Output the [x, y] coordinate of the center of the cell containing the given text.  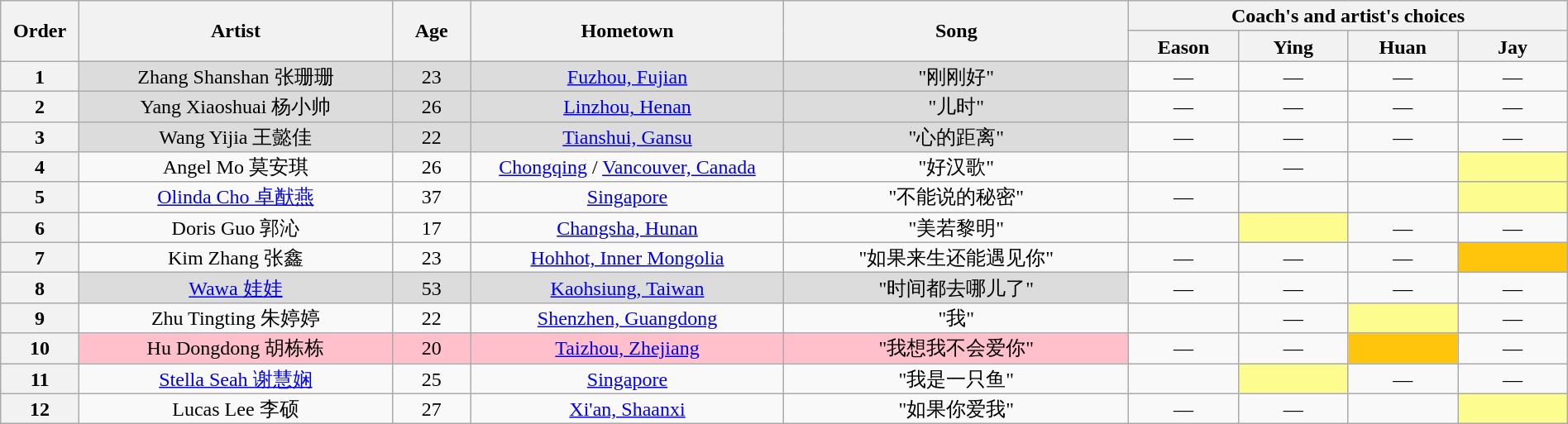
12 [40, 408]
"心的距离" [956, 137]
"如果来生还能遇见你" [956, 258]
Fuzhou, Fujian [627, 76]
37 [432, 197]
Jay [1513, 46]
4 [40, 167]
Shenzhen, Guangdong [627, 317]
Huan [1403, 46]
Tianshui, Gansu [627, 137]
Ying [1293, 46]
Wang Yijia 王懿佳 [235, 137]
3 [40, 137]
"我是一只鱼" [956, 379]
Order [40, 31]
5 [40, 197]
25 [432, 379]
53 [432, 288]
Lucas Lee 李硕 [235, 408]
Doris Guo 郭沁 [235, 228]
"我想我不会爱你" [956, 349]
"好汉歌" [956, 167]
Olinda Cho 卓猷燕 [235, 197]
9 [40, 317]
"如果你爱我" [956, 408]
"刚刚好" [956, 76]
Yang Xiaoshuai 杨小帅 [235, 106]
Changsha, Hunan [627, 228]
Linzhou, Henan [627, 106]
Hu Dongdong 胡栋栋 [235, 349]
8 [40, 288]
Song [956, 31]
Coach's and artist's choices [1348, 17]
Stella Seah 谢慧娴 [235, 379]
Artist [235, 31]
6 [40, 228]
10 [40, 349]
17 [432, 228]
20 [432, 349]
Kim Zhang 张鑫 [235, 258]
"不能说的秘密" [956, 197]
Age [432, 31]
Kaohsiung, Taiwan [627, 288]
"时间都去哪儿了" [956, 288]
Chongqing / Vancouver, Canada [627, 167]
Hometown [627, 31]
Hohhot, Inner Mongolia [627, 258]
"儿时" [956, 106]
Xi'an, Shaanxi [627, 408]
Angel Mo 莫安琪 [235, 167]
27 [432, 408]
2 [40, 106]
Zhang Shanshan 张珊珊 [235, 76]
7 [40, 258]
Wawa 娃娃 [235, 288]
1 [40, 76]
Taizhou, Zhejiang [627, 349]
"美若黎明" [956, 228]
Zhu Tingting 朱婷婷 [235, 317]
Eason [1184, 46]
"我" [956, 317]
11 [40, 379]
